Identify which cell holds the provided text, then report its [x, y] central coordinate. 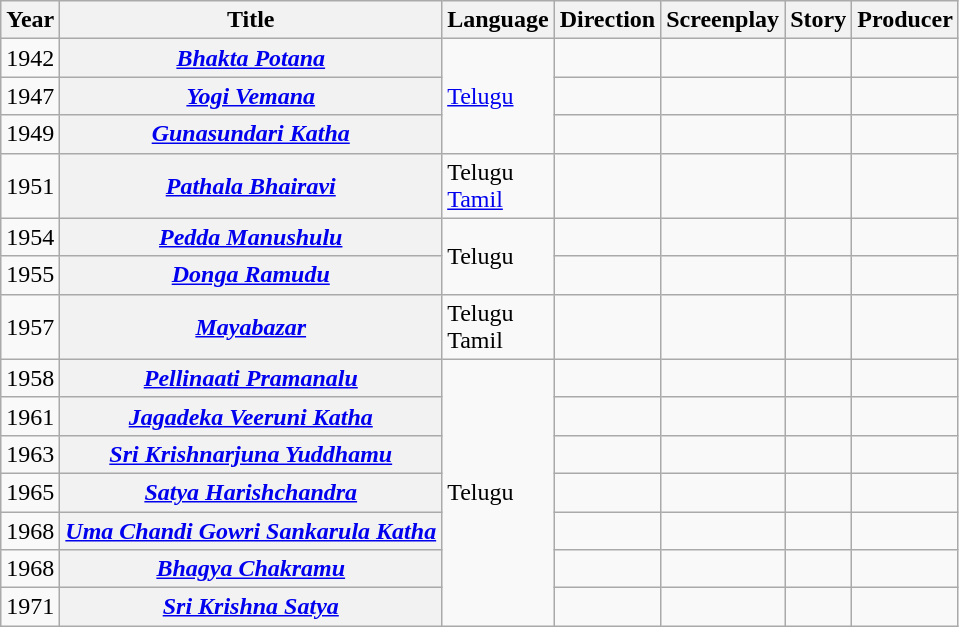
Pathala Bhairavi [251, 186]
1963 [30, 454]
Mayabazar [251, 326]
1954 [30, 237]
1958 [30, 378]
Pedda Manushulu [251, 237]
Screenplay [723, 20]
Donga Ramudu [251, 275]
Uma Chandi Gowri Sankarula Katha [251, 531]
Year [30, 20]
Title [251, 20]
Sri Krishna Satya [251, 607]
Yogi Vemana [251, 96]
1961 [30, 416]
1965 [30, 492]
1955 [30, 275]
Pellinaati Pramanalu [251, 378]
1971 [30, 607]
Satya Harishchandra [251, 492]
1949 [30, 134]
Jagadeka Veeruni Katha [251, 416]
Bhakta Potana [251, 58]
1947 [30, 96]
Gunasundari Katha [251, 134]
Producer [906, 20]
Bhagya Chakramu [251, 569]
Sri Krishnarjuna Yuddhamu [251, 454]
Direction [608, 20]
Language [498, 20]
1951 [30, 186]
1957 [30, 326]
Story [818, 20]
1942 [30, 58]
